Find where the given text appears and provide that cell's center as [x, y] coordinate. 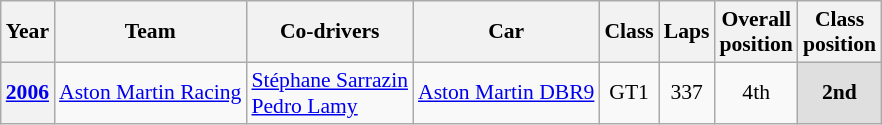
Year [28, 32]
Overallposition [756, 32]
GT1 [628, 92]
2006 [28, 92]
337 [687, 92]
Car [506, 32]
Team [150, 32]
Stéphane Sarrazin Pedro Lamy [330, 92]
Co-drivers [330, 32]
Aston Martin Racing [150, 92]
2nd [840, 92]
Class [628, 32]
Laps [687, 32]
Aston Martin DBR9 [506, 92]
4th [756, 92]
Classposition [840, 32]
